Pinpoint the cell where the given text exists, returning its (X, Y) midpoint coordinate. 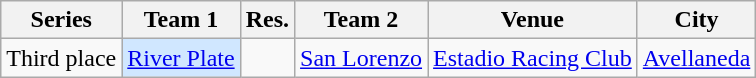
City (696, 20)
River Plate (181, 58)
Estadio Racing Club (533, 58)
Res. (267, 20)
Venue (533, 20)
Avellaneda (696, 58)
Team 2 (362, 20)
Series (62, 20)
San Lorenzo (362, 58)
Third place (62, 58)
Team 1 (181, 20)
